Locate the cell with the specified text and output its [x, y] center coordinate. 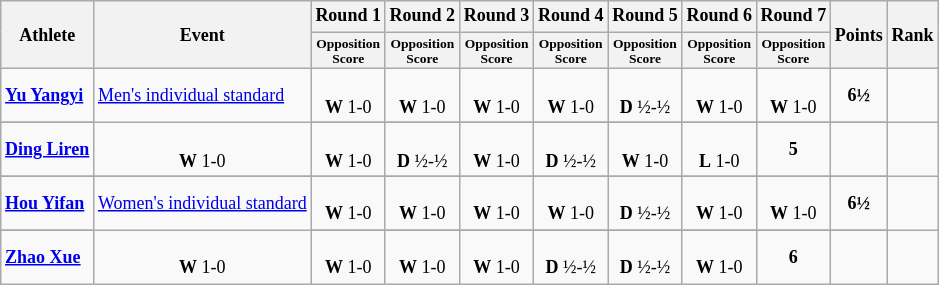
Round 5 [645, 16]
Women's individual standard [202, 203]
Event [202, 35]
5 [793, 149]
Men's individual standard [202, 96]
Zhao Xue [48, 257]
Hou Yifan [48, 203]
Round 2 [422, 16]
Round 7 [793, 16]
Ding Liren [48, 149]
Round 6 [719, 16]
Points [858, 35]
6 [793, 257]
Round 3 [496, 16]
Rank [912, 35]
Round 1 [348, 16]
Athlete [48, 35]
Yu Yangyi [48, 96]
L 1-0 [719, 149]
Round 4 [571, 16]
